Return the (X, Y) coordinate for the center point of the cell that contains the specified text.  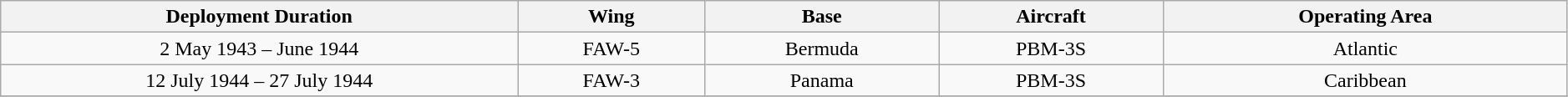
Atlantic (1365, 48)
Operating Area (1365, 17)
Wing (611, 17)
Base (822, 17)
Bermuda (822, 48)
2 May 1943 – June 1944 (259, 48)
FAW-5 (611, 48)
12 July 1944 – 27 July 1944 (259, 80)
Deployment Duration (259, 17)
Aircraft (1051, 17)
Caribbean (1365, 80)
Panama (822, 80)
FAW-3 (611, 80)
